From the cell containing the given text, extract its center point as [X, Y] coordinate. 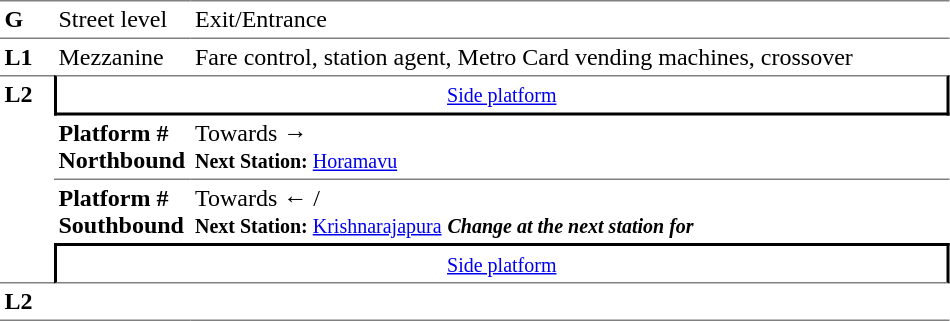
Platform #Southbound [122, 212]
Exit/Entrance [570, 20]
Mezzanine [122, 57]
Street level [122, 20]
Fare control, station agent, Metro Card vending machines, crossover [570, 57]
Towards ← / Next Station: Krishnarajapura Change at the next station for [570, 212]
Towards → Next Station: Horamavu [570, 148]
L2 [27, 179]
Platform #Northbound [122, 148]
L1 [27, 57]
G [27, 20]
